Search for the cell housing the specified text and yield its [x, y] center coordinate. 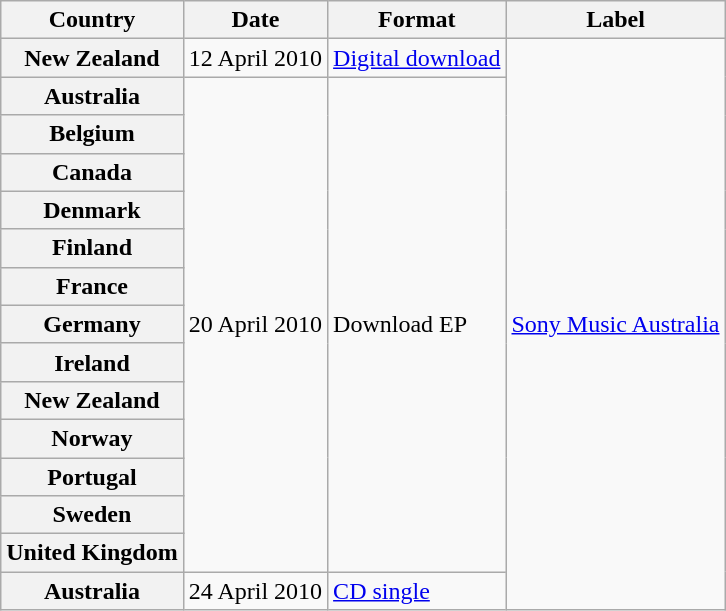
Germany [92, 324]
Format [417, 20]
12 April 2010 [255, 58]
Digital download [417, 58]
France [92, 286]
Finland [92, 248]
20 April 2010 [255, 324]
Portugal [92, 477]
CD single [417, 591]
Denmark [92, 210]
Norway [92, 438]
Ireland [92, 362]
United Kingdom [92, 553]
24 April 2010 [255, 591]
Country [92, 20]
Date [255, 20]
Belgium [92, 134]
Sweden [92, 515]
Canada [92, 172]
Download EP [417, 324]
Sony Music Australia [616, 324]
Label [616, 20]
